Provide the [X, Y] coordinate of the cell's center where the given text is located.  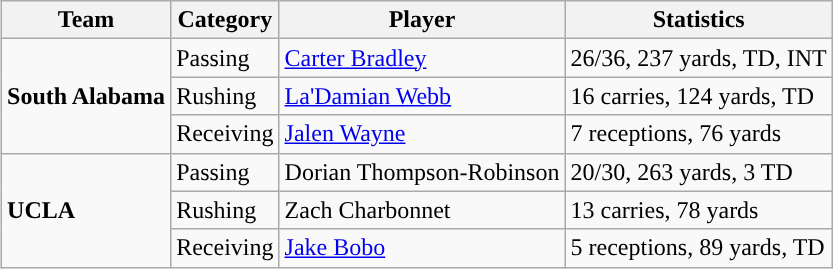
Statistics [698, 20]
26/36, 237 yards, TD, INT [698, 58]
Team [86, 20]
Zach Charbonnet [422, 210]
Jalen Wayne [422, 134]
Carter Bradley [422, 58]
Jake Bobo [422, 248]
Category [225, 20]
Dorian Thompson-Robinson [422, 172]
South Alabama [86, 96]
7 receptions, 76 yards [698, 134]
16 carries, 124 yards, TD [698, 96]
13 carries, 78 yards [698, 210]
Player [422, 20]
La'Damian Webb [422, 96]
20/30, 263 yards, 3 TD [698, 172]
UCLA [86, 210]
5 receptions, 89 yards, TD [698, 248]
